Determine the (x, y) coordinate at the center of the cell enclosing the given text.  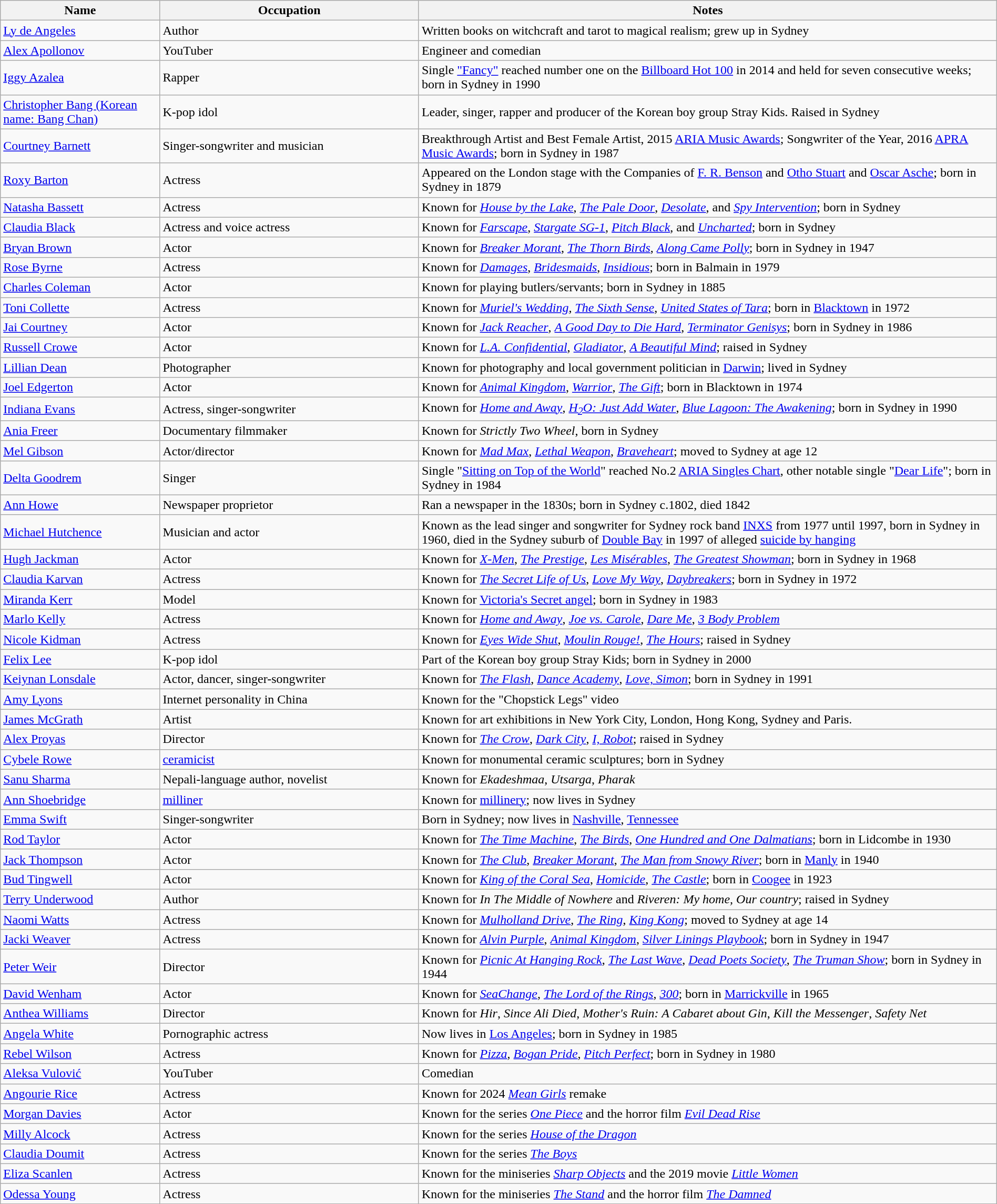
Actor, dancer, singer-songwriter (289, 679)
Known for Picnic At Hanging Rock, The Last Wave, Dead Poets Society, The Truman Show; born in Sydney in 1944 (708, 966)
Known for Alvin Purple, Animal Kingdom, Silver Linings Playbook; born in Sydney in 1947 (708, 940)
Known for The Crow, Dark City, I, Robot; raised in Sydney (708, 739)
Known for the miniseries Sharp Objects and the 2019 movie Little Women (708, 1174)
Courtney Barnett (80, 146)
Angela White (80, 1034)
Ann Shoebridge (80, 799)
Known for L.A. Confidential, Gladiator, A Beautiful Mind; raised in Sydney (708, 348)
Known for the series One Piece and the horror film Evil Dead Rise (708, 1114)
Known for The Time Machine, The Birds, One Hundred and One Dalmatians; born in Lidcombe in 1930 (708, 839)
Hugh Jackman (80, 559)
Leader, singer, rapper and producer of the Korean boy group Stray Kids. Raised in Sydney (708, 111)
Known for The Flash, Dance Academy, Love, Simon; born in Sydney in 1991 (708, 679)
Known for the miniseries The Stand and the horror film The Damned (708, 1193)
Ran a newspaper in the 1830s; born in Sydney c.1802, died 1842 (708, 505)
Name (80, 11)
Russell Crowe (80, 348)
Newspaper proprietor (289, 505)
Bud Tingwell (80, 879)
Known for Pizza, Bogan Pride, Pitch Perfect; born in Sydney in 1980 (708, 1054)
Photographer (289, 368)
Jai Courtney (80, 328)
Actress and voice actress (289, 227)
Known for the series The Boys (708, 1154)
Jack Thompson (80, 859)
Claudia Karvan (80, 579)
Known for Muriel's Wedding, The Sixth Sense, United States of Tara; born in Blacktown in 1972 (708, 308)
Pornographic actress (289, 1034)
Actress, singer-songwriter (289, 409)
Known for monumental ceramic sculptures; born in Sydney (708, 759)
Charles Coleman (80, 287)
Known for Home and Away, Joe vs. Carole, Dare Me, 3 Body Problem (708, 619)
Known for Damages, Bridesmaids, Insidious; born in Balmain in 1979 (708, 267)
Odessa Young (80, 1193)
Miranda Kerr (80, 599)
Felix Lee (80, 659)
Comedian (708, 1074)
Known for King of the Coral Sea, Homicide, The Castle; born in Coogee in 1923 (708, 879)
Known for House by the Lake, The Pale Door, Desolate, and Spy Intervention; born in Sydney (708, 207)
Occupation (289, 11)
Known for art exhibitions in New York City, London, Hong Kong, Sydney and Paris. (708, 719)
Mel Gibson (80, 451)
Appeared on the London stage with the Companies of F. R. Benson and Otho Stuart and Oscar Asche; born in Sydney in 1879 (708, 180)
Ly de Angeles (80, 30)
Peter Weir (80, 966)
Nepali-language author, novelist (289, 779)
Naomi Watts (80, 920)
Aleksa Vulović (80, 1074)
Known for Eyes Wide Shut, Moulin Rouge!, The Hours; raised in Sydney (708, 639)
Known for 2024 Mean Girls remake (708, 1094)
Artist (289, 719)
Lillian Dean (80, 368)
Jacki Weaver (80, 940)
Known for playing butlers/servants; born in Sydney in 1885 (708, 287)
Single "Fancy" reached number one on the Billboard Hot 100 in 2014 and held for seven consecutive weeks; born in Sydney in 1990 (708, 78)
Ann Howe (80, 505)
Toni Collette (80, 308)
Known for millinery; now lives in Sydney (708, 799)
Alex Proyas (80, 739)
Keiynan Lonsdale (80, 679)
Breakthrough Artist and Best Female Artist, 2015 ARIA Music Awards; Songwriter of the Year, 2016 APRA Music Awards; born in Sydney in 1987 (708, 146)
Known for Victoria's Secret angel; born in Sydney in 1983 (708, 599)
Natasha Bassett (80, 207)
Known for Mulholland Drive, The Ring, King Kong; moved to Sydney at age 14 (708, 920)
Known for Hir, Since Ali Died, Mother's Ruin: A Cabaret about Gin, Kill the Messenger, Safety Net (708, 1014)
Documentary filmmaker (289, 431)
Emma Swift (80, 819)
Engineer and comedian (708, 50)
ceramicist (289, 759)
Eliza Scanlen (80, 1174)
Claudia Black (80, 227)
Known for The Secret Life of Us, Love My Way, Daybreakers; born in Sydney in 1972 (708, 579)
Born in Sydney; now lives in Nashville, Tennessee (708, 819)
Known for SeaChange, The Lord of the Rings, 300; born in Marrickville in 1965 (708, 994)
Singer-songwriter (289, 819)
Known for Ekadeshmaa, Utsarga, Pharak (708, 779)
Known for Breaker Morant, The Thorn Birds, Along Came Polly; born in Sydney in 1947 (708, 247)
Milly Alcock (80, 1134)
Iggy Azalea (80, 78)
Known for In The Middle of Nowhere and Riveren: My home, Our country; raised in Sydney (708, 900)
Known for Mad Max, Lethal Weapon, Braveheart; moved to Sydney at age 12 (708, 451)
Indiana Evans (80, 409)
Rose Byrne (80, 267)
Model (289, 599)
Ania Freer (80, 431)
Sanu Sharma (80, 779)
Singer (289, 477)
Known for X-Men, The Prestige, Les Misérables, The Greatest Showman; born in Sydney in 1968 (708, 559)
Written books on witchcraft and tarot to magical realism; grew up in Sydney (708, 30)
Known for the series House of the Dragon (708, 1134)
Known for The Club, Breaker Morant, The Man from Snowy River; born in Manly in 1940 (708, 859)
Known for Animal Kingdom, Warrior, The Gift; born in Blacktown in 1974 (708, 387)
Internet personality in China (289, 699)
Actor/director (289, 451)
Roxy Barton (80, 180)
Amy Lyons (80, 699)
Terry Underwood (80, 900)
Alex Apollonov (80, 50)
Musician and actor (289, 532)
Rod Taylor (80, 839)
Rapper (289, 78)
Known for photography and local government politician in Darwin; lived in Sydney (708, 368)
David Wenham (80, 994)
Bryan Brown (80, 247)
Part of the Korean boy group Stray Kids; born in Sydney in 2000 (708, 659)
Known for the "Chopstick Legs" video (708, 699)
Singer-songwriter and musician (289, 146)
James McGrath (80, 719)
Angourie Rice (80, 1094)
Marlo Kelly (80, 619)
Rebel Wilson (80, 1054)
Known for Home and Away, H2O: Just Add Water, Blue Lagoon: The Awakening; born in Sydney in 1990 (708, 409)
Claudia Doumit (80, 1154)
Nicole Kidman (80, 639)
Cybele Rowe (80, 759)
Now lives in Los Angeles; born in Sydney in 1985 (708, 1034)
milliner (289, 799)
Anthea Williams (80, 1014)
Joel Edgerton (80, 387)
Known for Farscape, Stargate SG-1, Pitch Black, and Uncharted; born in Sydney (708, 227)
Michael Hutchence (80, 532)
Christopher Bang (Korean name: Bang Chan) (80, 111)
Delta Goodrem (80, 477)
Single "Sitting on Top of the World" reached No.2 ARIA Singles Chart, other notable single "Dear Life"; born in Sydney in 1984 (708, 477)
Known for Jack Reacher, A Good Day to Die Hard, Terminator Genisys; born in Sydney in 1986 (708, 328)
Notes (708, 11)
Morgan Davies (80, 1114)
Known for Strictly Two Wheel, born in Sydney (708, 431)
